Scan for the cell matching the given text and deliver its [X, Y] coordinate at center. 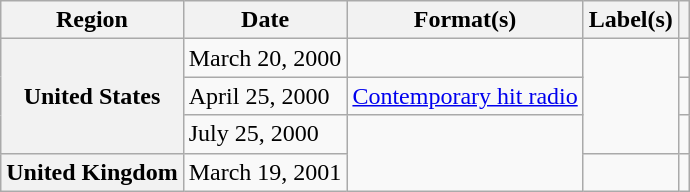
March 19, 2001 [265, 172]
July 25, 2000 [265, 134]
March 20, 2000 [265, 58]
Date [265, 20]
Contemporary hit radio [465, 96]
Label(s) [630, 20]
April 25, 2000 [265, 96]
United States [92, 96]
Region [92, 20]
United Kingdom [92, 172]
Format(s) [465, 20]
